Output the (X, Y) coordinate of the center of the cell containing the given text.  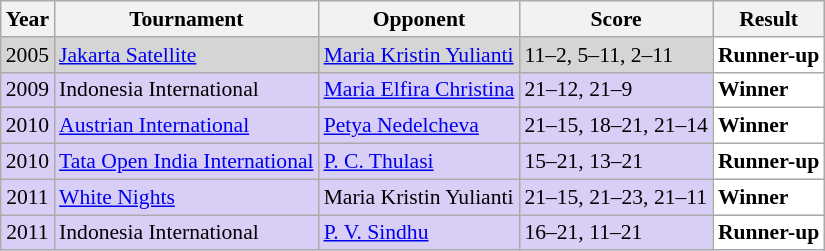
Jakarta Satellite (186, 55)
21–15, 21–23, 21–11 (616, 197)
P. C. Thulasi (420, 162)
Opponent (420, 19)
2005 (28, 55)
21–12, 21–9 (616, 90)
White Nights (186, 197)
2009 (28, 90)
Score (616, 19)
11–2, 5–11, 2–11 (616, 55)
Austrian International (186, 126)
Maria Elfira Christina (420, 90)
P. V. Sindhu (420, 233)
Result (768, 19)
Year (28, 19)
15–21, 13–21 (616, 162)
21–15, 18–21, 21–14 (616, 126)
Tata Open India International (186, 162)
Petya Nedelcheva (420, 126)
16–21, 11–21 (616, 233)
Tournament (186, 19)
